Determine the (x, y) coordinate at the center of the cell enclosing the given text.  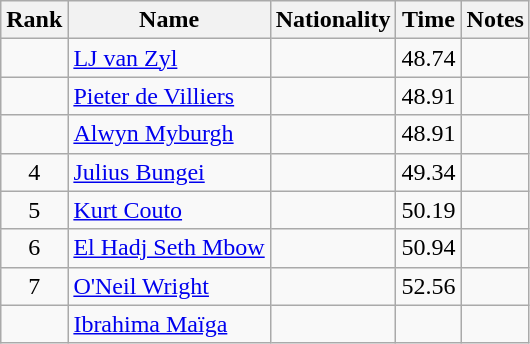
50.19 (428, 210)
52.56 (428, 286)
Time (428, 20)
LJ van Zyl (169, 58)
Ibrahima Maïga (169, 324)
50.94 (428, 248)
Alwyn Myburgh (169, 134)
Nationality (333, 20)
48.74 (428, 58)
Rank (34, 20)
5 (34, 210)
Pieter de Villiers (169, 96)
6 (34, 248)
7 (34, 286)
Julius Bungei (169, 172)
O'Neil Wright (169, 286)
Name (169, 20)
El Hadj Seth Mbow (169, 248)
49.34 (428, 172)
Notes (495, 20)
4 (34, 172)
Kurt Couto (169, 210)
